Capture the cell that displays the provided text and extract its (x, y) central coordinate. 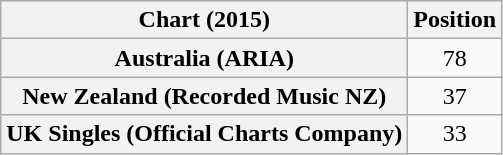
Position (455, 20)
78 (455, 58)
33 (455, 134)
Australia (ARIA) (204, 58)
New Zealand (Recorded Music NZ) (204, 96)
37 (455, 96)
UK Singles (Official Charts Company) (204, 134)
Chart (2015) (204, 20)
